Determine the (x, y) coordinate at the center of the cell enclosing the given text.  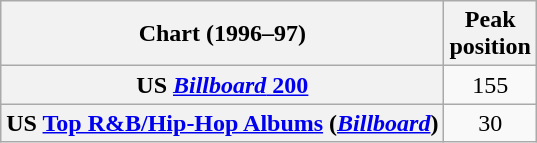
Peak position (490, 34)
US Billboard 200 (222, 85)
US Top R&B/Hip-Hop Albums (Billboard) (222, 123)
30 (490, 123)
Chart (1996–97) (222, 34)
155 (490, 85)
